Detect which cell encompasses the target text, then output its [x, y] center coordinate. 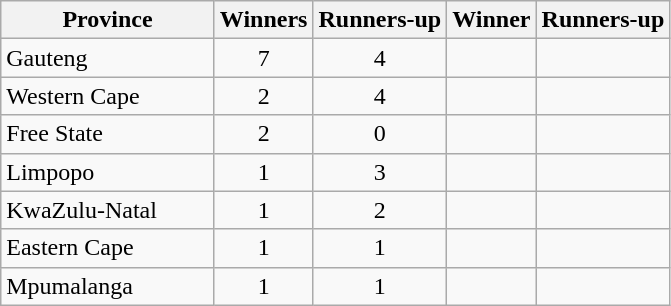
Eastern Cape [108, 248]
7 [264, 58]
3 [380, 172]
Gauteng [108, 58]
Winner [492, 20]
Mpumalanga [108, 286]
0 [380, 134]
KwaZulu-Natal [108, 210]
Winners [264, 20]
Province [108, 20]
Free State [108, 134]
Western Cape [108, 96]
Limpopo [108, 172]
